Find where the given text appears and provide that cell's center as (x, y) coordinate. 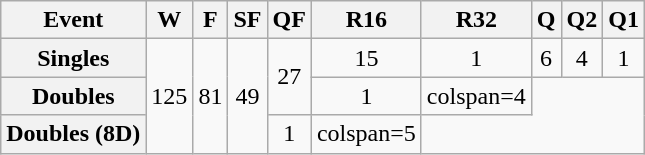
SF (248, 20)
Q (546, 20)
49 (248, 96)
R32 (476, 20)
125 (170, 96)
Event (74, 20)
Q1 (624, 20)
QF (289, 20)
15 (366, 58)
4 (582, 58)
R16 (366, 20)
Singles (74, 58)
81 (210, 96)
Doubles (8D) (74, 134)
W (170, 20)
colspan=4 (476, 96)
Q2 (582, 20)
27 (289, 77)
F (210, 20)
Doubles (74, 96)
6 (546, 58)
colspan=5 (366, 134)
